Search for the cell housing the specified text and yield its [x, y] center coordinate. 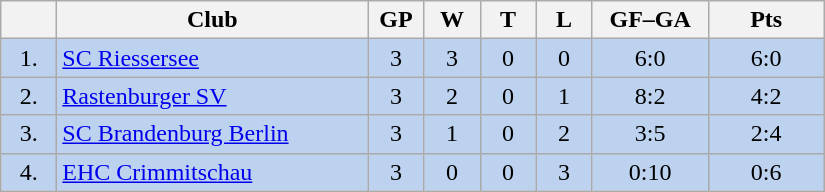
Club [212, 20]
1. [29, 58]
0:10 [650, 172]
Rastenburger SV [212, 96]
2:4 [766, 134]
4. [29, 172]
SC Riessersee [212, 58]
L [564, 20]
3:5 [650, 134]
0:6 [766, 172]
8:2 [650, 96]
GF–GA [650, 20]
SC Brandenburg Berlin [212, 134]
EHC Crimmitschau [212, 172]
4:2 [766, 96]
T [508, 20]
Pts [766, 20]
3. [29, 134]
GP [396, 20]
2. [29, 96]
W [452, 20]
